For the text-containing cell, return its midpoint in [X, Y] coordinate format. 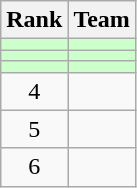
5 [34, 129]
Rank [34, 20]
6 [34, 167]
Team [102, 20]
4 [34, 91]
